Provide the (x, y) coordinate of the cell's center where the given text is located.  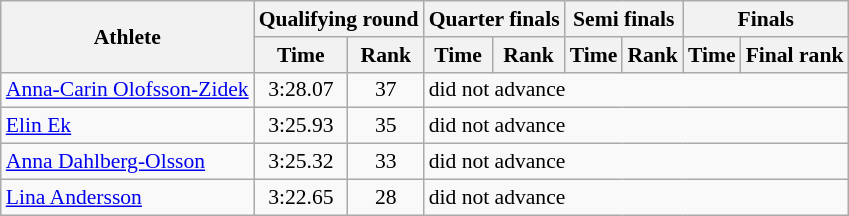
33 (386, 162)
3:25.32 (301, 162)
Final rank (795, 55)
Qualifying round (339, 19)
Quarter finals (494, 19)
Elin Ek (128, 126)
Anna Dahlberg-Olsson (128, 162)
Athlete (128, 36)
37 (386, 90)
35 (386, 126)
28 (386, 197)
Lina Andersson (128, 197)
3:22.65 (301, 197)
3:28.07 (301, 90)
3:25.93 (301, 126)
Finals (766, 19)
Anna-Carin Olofsson-Zidek (128, 90)
Semi finals (624, 19)
